Scan for the cell matching the given text and deliver its [x, y] coordinate at center. 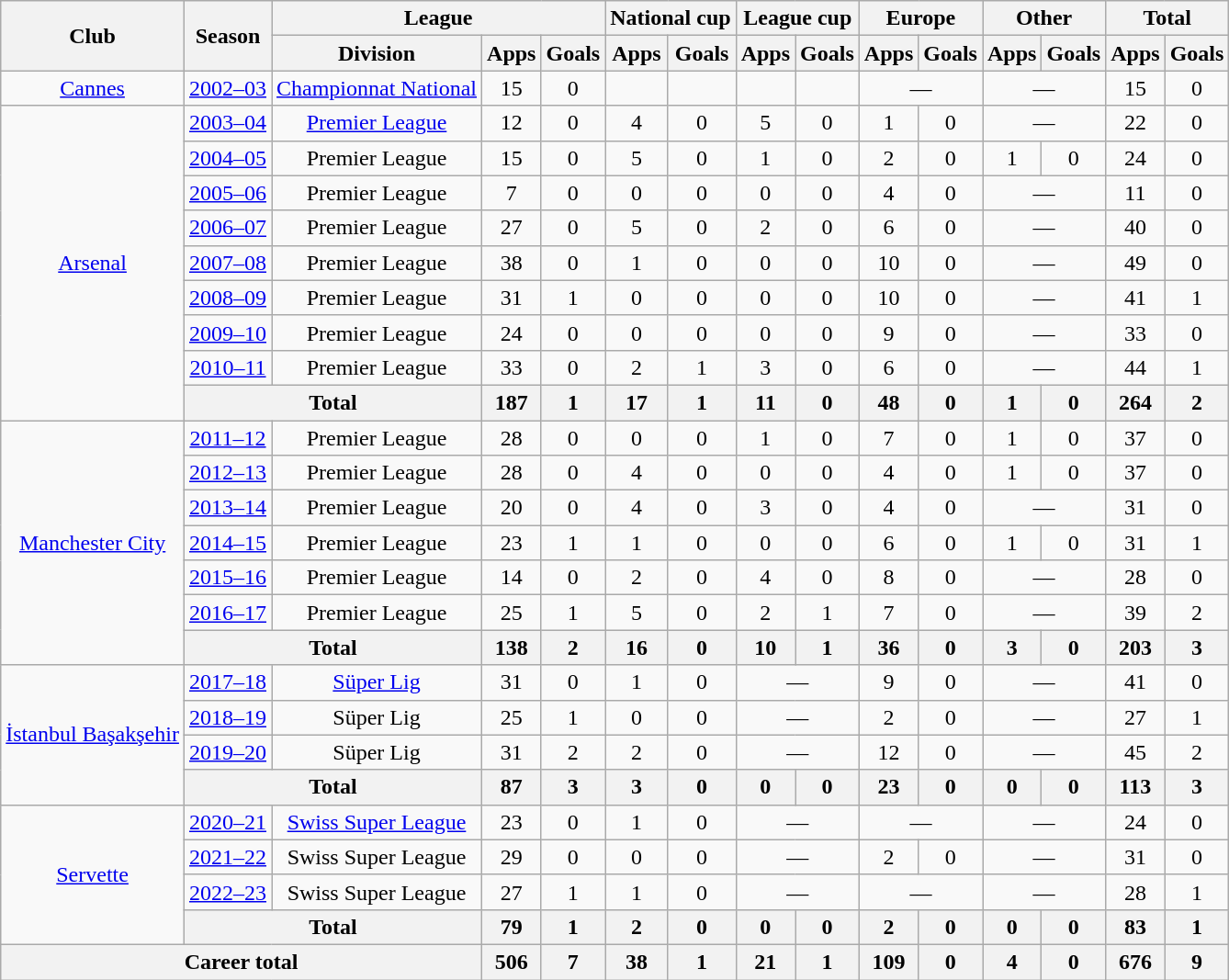
2015–16 [228, 578]
49 [1135, 263]
2019–20 [228, 752]
National cup [671, 18]
113 [1135, 787]
203 [1135, 648]
2018–19 [228, 717]
2013–14 [228, 508]
22 [1135, 123]
Servette [93, 874]
2022–23 [228, 892]
Club [93, 36]
21 [765, 962]
44 [1135, 367]
79 [512, 927]
2016–17 [228, 613]
Division [377, 53]
2003–04 [228, 123]
2006–07 [228, 228]
17 [637, 402]
45 [1135, 752]
40 [1135, 228]
14 [512, 578]
2007–08 [228, 263]
83 [1135, 927]
187 [512, 402]
2004–05 [228, 158]
16 [637, 648]
264 [1135, 402]
39 [1135, 613]
Cannes [93, 88]
20 [512, 508]
2014–15 [228, 543]
48 [888, 402]
2005–06 [228, 193]
2008–09 [228, 298]
League cup [797, 18]
87 [512, 787]
Championnat National [377, 88]
8 [888, 578]
676 [1135, 962]
Arsenal [93, 263]
Other [1044, 18]
2002–03 [228, 88]
2020–21 [228, 822]
İstanbul Başakşehir [93, 735]
Manchester City [93, 543]
2021–22 [228, 857]
138 [512, 648]
League [439, 18]
2017–18 [228, 682]
Europe [920, 18]
Career total [242, 962]
2009–10 [228, 332]
2012–13 [228, 473]
506 [512, 962]
2010–11 [228, 367]
Season [228, 36]
36 [888, 648]
29 [512, 857]
2011–12 [228, 438]
109 [888, 962]
